Extract the [x, y] coordinate from the center of the cell holding the provided text.  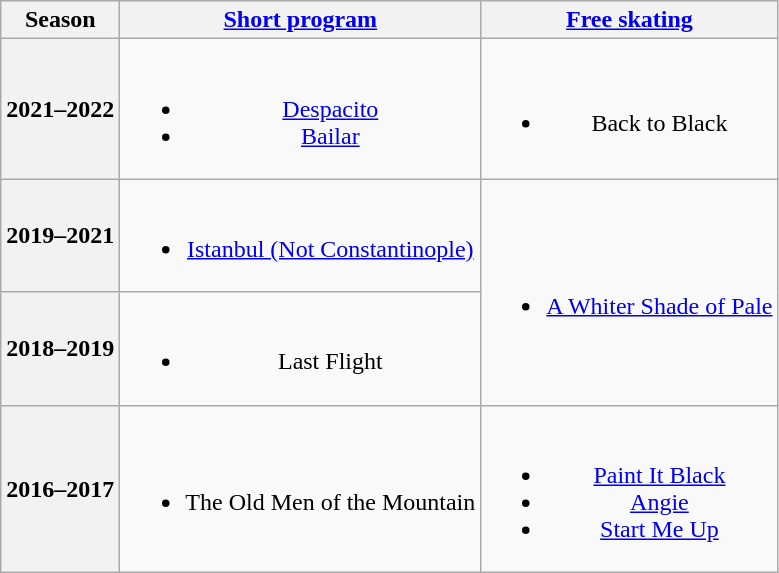
Despacito Bailar [300, 109]
A Whiter Shade of Pale [630, 292]
2019–2021 [60, 236]
Back to Black [630, 109]
2021–2022 [60, 109]
Short program [300, 20]
2018–2019 [60, 348]
Free skating [630, 20]
Season [60, 20]
Paint It Black Angie Start Me Up [630, 488]
The Old Men of the Mountain [300, 488]
Istanbul (Not Constantinople) [300, 236]
Last Flight [300, 348]
2016–2017 [60, 488]
